Find where the given text appears and provide that cell's center as (x, y) coordinate. 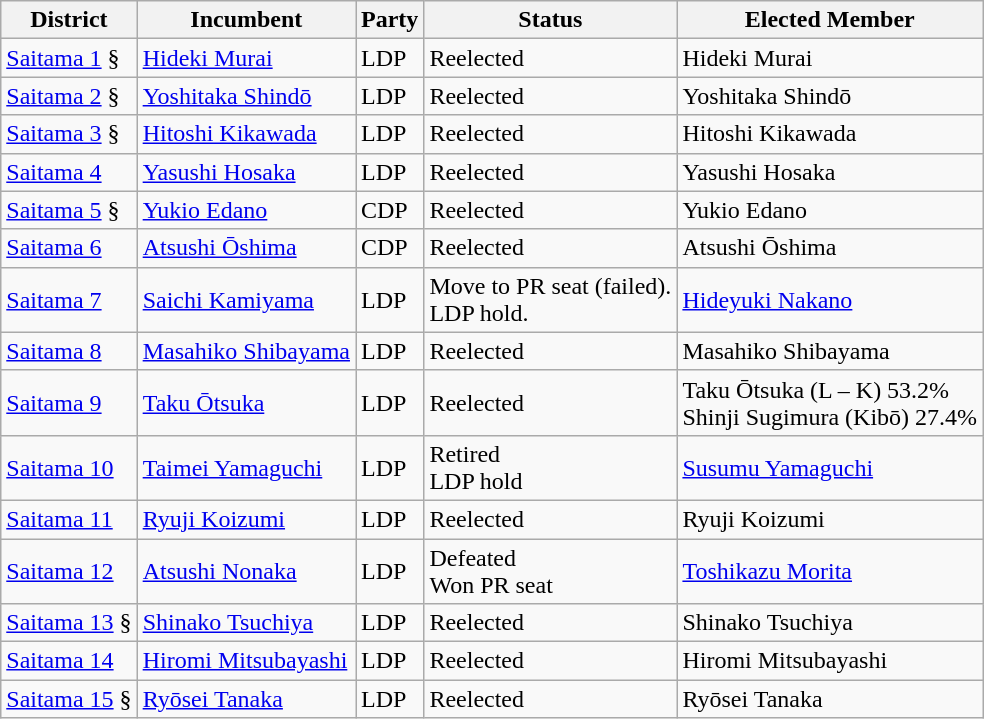
Status (550, 20)
Saitama 5 § (69, 210)
Saichi Kamiyama (246, 300)
Saitama 6 (69, 248)
Incumbent (246, 20)
Saitama 7 (69, 300)
Taku Ōtsuka (246, 402)
RetiredLDP hold (550, 468)
Saitama 12 (69, 570)
Saitama 9 (69, 402)
Saitama 11 (69, 519)
Saitama 15 § (69, 699)
Elected Member (830, 20)
District (69, 20)
Saitama 2 § (69, 96)
Toshikazu Morita (830, 570)
Saitama 4 (69, 172)
Move to PR seat (failed).LDP hold. (550, 300)
Saitama 3 § (69, 134)
Party (390, 20)
Taku Ōtsuka (L – K) 53.2%Shinji Sugimura (Kibō) 27.4% (830, 402)
Saitama 14 (69, 661)
DefeatedWon PR seat (550, 570)
Susumu Yamaguchi (830, 468)
Taimei Yamaguchi (246, 468)
Saitama 10 (69, 468)
Saitama 13 § (69, 623)
Saitama 8 (69, 351)
Atsushi Nonaka (246, 570)
Saitama 1 § (69, 58)
Hideyuki Nakano (830, 300)
